Provide the [x, y] coordinate of the cell's center where the given text is located.  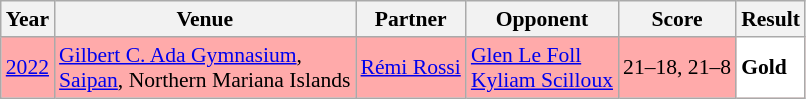
Rémi Rossi [411, 68]
Gilbert C. Ada Gymnasium,Saipan, Northern Mariana Islands [204, 68]
Venue [204, 19]
Gold [770, 68]
Year [28, 19]
Score [677, 19]
2022 [28, 68]
Opponent [542, 19]
Result [770, 19]
Partner [411, 19]
Glen Le Foll Kyliam Scilloux [542, 68]
21–18, 21–8 [677, 68]
